Scan for the cell matching the given text and deliver its (X, Y) coordinate at center. 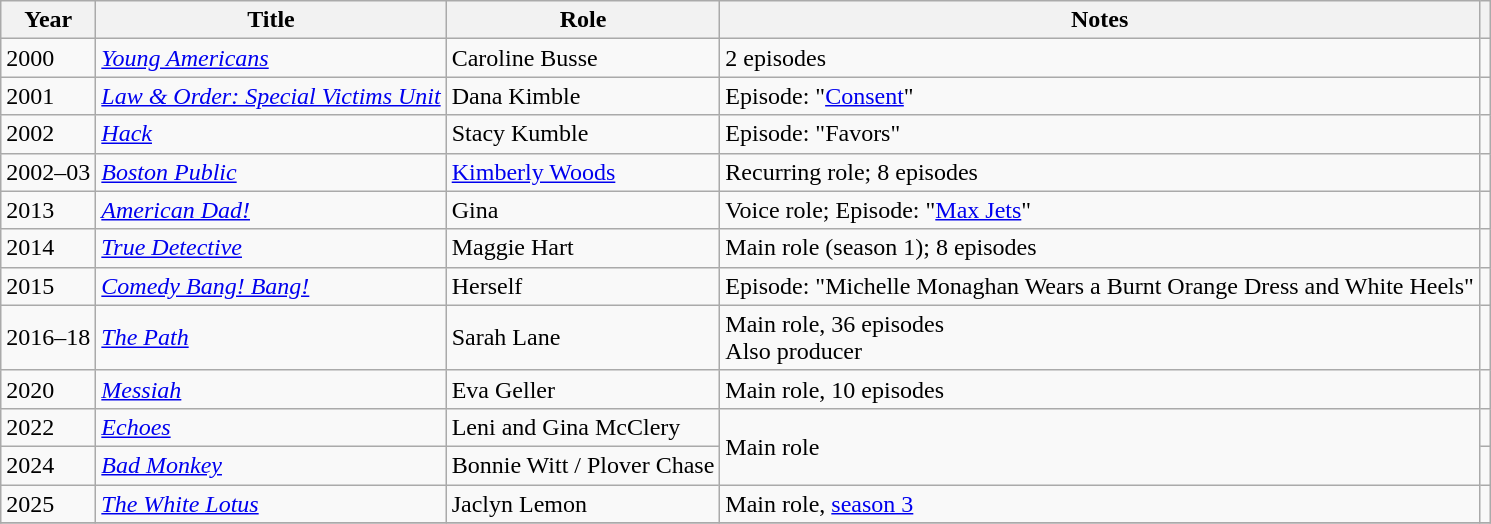
Stacy Kumble (583, 134)
Gina (583, 210)
True Detective (271, 248)
2022 (48, 427)
2013 (48, 210)
2001 (48, 96)
Role (583, 20)
Main role, 10 episodes (1100, 389)
Episode: "Consent" (1100, 96)
2015 (48, 286)
Law & Order: Special Victims Unit (271, 96)
Young Americans (271, 58)
Title (271, 20)
The White Lotus (271, 503)
Maggie Hart (583, 248)
Recurring role; 8 episodes (1100, 172)
Sarah Lane (583, 338)
Kimberly Woods (583, 172)
Leni and Gina McClery (583, 427)
Bad Monkey (271, 465)
2002 (48, 134)
The Path (271, 338)
2002–03 (48, 172)
Bonnie Witt / Plover Chase (583, 465)
Echoes (271, 427)
Messiah (271, 389)
2016–18 (48, 338)
American Dad! (271, 210)
Comedy Bang! Bang! (271, 286)
Main role (1100, 446)
Main role (season 1); 8 episodes (1100, 248)
Jaclyn Lemon (583, 503)
Boston Public (271, 172)
Hack (271, 134)
2014 (48, 248)
Dana Kimble (583, 96)
Year (48, 20)
2000 (48, 58)
Episode: "Favors" (1100, 134)
Episode: "Michelle Monaghan Wears a Burnt Orange Dress and White Heels" (1100, 286)
Main role, 36 episodes Also producer (1100, 338)
Eva Geller (583, 389)
Main role, season 3 (1100, 503)
2024 (48, 465)
2 episodes (1100, 58)
Notes (1100, 20)
Caroline Busse (583, 58)
2025 (48, 503)
2020 (48, 389)
Herself (583, 286)
Voice role; Episode: "Max Jets" (1100, 210)
